Identify which cell holds the provided text, then report its (x, y) central coordinate. 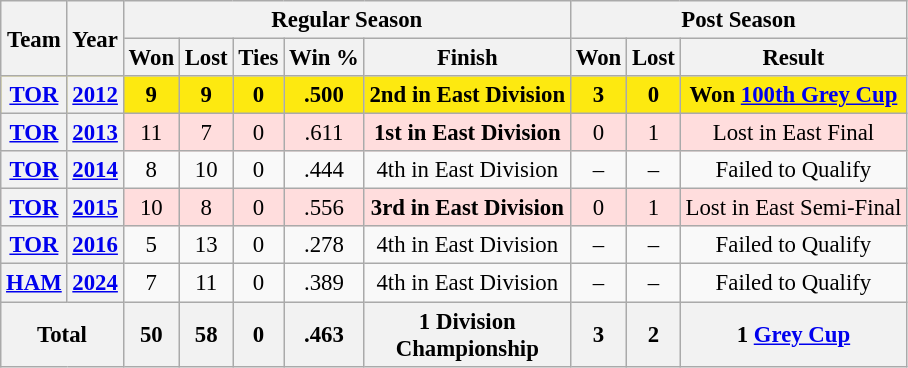
2nd in East Division (467, 95)
2015 (95, 208)
1 Grey Cup (793, 334)
.389 (324, 283)
Year (95, 38)
58 (206, 334)
Lost in East Final (793, 133)
Regular Season (346, 20)
1 DivisionChampionship (467, 334)
Team (34, 38)
Total (62, 334)
Won 100th Grey Cup (793, 95)
3rd in East Division (467, 208)
2012 (95, 95)
Ties (258, 58)
2024 (95, 283)
5 (151, 245)
Win % (324, 58)
2014 (95, 170)
Finish (467, 58)
Post Season (738, 20)
13 (206, 245)
.500 (324, 95)
.278 (324, 245)
50 (151, 334)
2 (654, 334)
.444 (324, 170)
HAM (34, 283)
1st in East Division (467, 133)
.611 (324, 133)
2013 (95, 133)
2016 (95, 245)
Result (793, 58)
Lost in East Semi-Final (793, 208)
.463 (324, 334)
.556 (324, 208)
